Return the [X, Y] coordinate for the center point of the cell that contains the specified text.  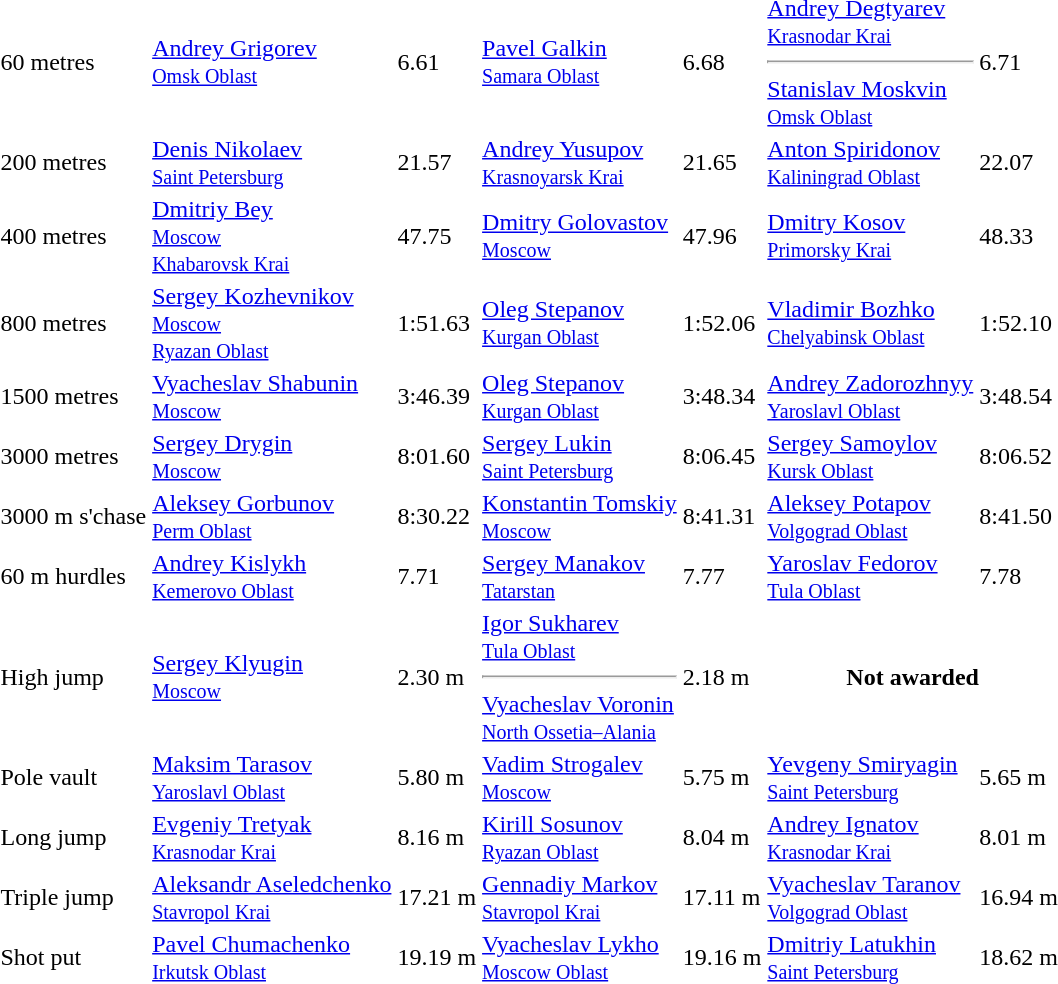
7.77 [722, 576]
2.30 m [437, 677]
Sergey ManakovTatarstan [580, 576]
Vyacheslav ShabuninMoscow [272, 396]
3:46.39 [437, 396]
Yaroslav FedorovTula Oblast [870, 576]
Andrey KislykhKemerovo Oblast [272, 576]
17.11 m [722, 898]
Sergey SamoylovKursk Oblast [870, 456]
Yevgeny SmiryaginSaint Petersburg [870, 778]
Sergey KlyuginMoscow [272, 677]
Dmitry GolovastovMoscow [580, 236]
21.65 [722, 162]
5.80 m [437, 778]
Dmitriy BeyMoscowKhabarovsk Krai [272, 236]
Dmitry KosovPrimorsky Krai [870, 236]
Aleksandr AseledchenkoStavropol Krai [272, 898]
47.96 [722, 236]
Andrey IgnatovKrasnodar Krai [870, 838]
Vladimir BozhkoChelyabinsk Oblast [870, 323]
Sergey DryginMoscow [272, 456]
8:06.45 [722, 456]
17.21 m [437, 898]
21.57 [437, 162]
Igor SukharevTula OblastVyacheslav VoroninNorth Ossetia–Alania [580, 677]
Sergey LukinSaint Petersburg [580, 456]
8:30.22 [437, 516]
Gennadiy MarkovStavropol Krai [580, 898]
Vyacheslav TaranovVolgograd Oblast [870, 898]
Kirill SosunovRyazan Oblast [580, 838]
Sergey KozhevnikovMoscowRyazan Oblast [272, 323]
Denis NikolaevSaint Petersburg [272, 162]
8:01.60 [437, 456]
Maksim TarasovYaroslavl Oblast [272, 778]
47.75 [437, 236]
Konstantin TomskiyMoscow [580, 516]
Andrey ZadorozhnyyYaroslavl Oblast [870, 396]
Aleksey PotapovVolgograd Oblast [870, 516]
Vadim StrogalevMoscow [580, 778]
3:48.34 [722, 396]
2.18 m [722, 677]
Evgeniy TretyakKrasnodar Krai [272, 838]
5.75 m [722, 778]
Aleksey GorbunovPerm Oblast [272, 516]
1:51.63 [437, 323]
7.71 [437, 576]
1:52.06 [722, 323]
Andrey YusupovKrasnoyarsk Krai [580, 162]
8:41.31 [722, 516]
8.16 m [437, 838]
8.04 m [722, 838]
Anton SpiridonovKaliningrad Oblast [870, 162]
